Capture the cell that displays the provided text and extract its (X, Y) central coordinate. 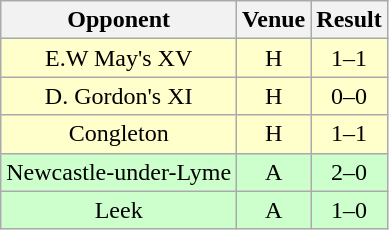
1–0 (349, 210)
Congleton (119, 134)
Leek (119, 210)
Opponent (119, 20)
D. Gordon's XI (119, 96)
2–0 (349, 172)
Venue (274, 20)
0–0 (349, 96)
Newcastle-under-Lyme (119, 172)
E.W May's XV (119, 58)
Result (349, 20)
